Locate the cell with the specified text and output its (X, Y) center coordinate. 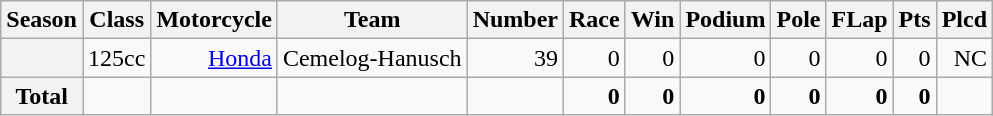
Class (116, 20)
Win (652, 20)
Total (42, 96)
Team (372, 20)
Honda (214, 58)
Season (42, 20)
NC (964, 58)
Pts (914, 20)
Race (595, 20)
Pole (798, 20)
Motorcycle (214, 20)
Cemelog-Hanusch (372, 58)
39 (515, 58)
FLap (860, 20)
Podium (726, 20)
Plcd (964, 20)
Number (515, 20)
125cc (116, 58)
